Search for the cell housing the specified text and yield its [X, Y] center coordinate. 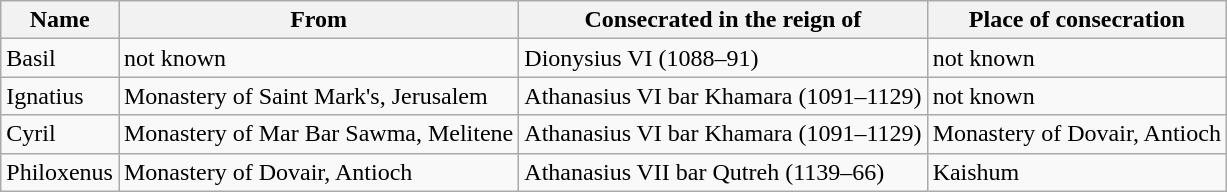
Athanasius VII bar Qutreh (1139–66) [723, 172]
Cyril [60, 134]
From [318, 20]
Name [60, 20]
Dionysius VI (1088–91) [723, 58]
Ignatius [60, 96]
Monastery of Saint Mark's, Jerusalem [318, 96]
Philoxenus [60, 172]
Monastery of Mar Bar Sawma, Melitene [318, 134]
Place of consecration [1076, 20]
Consecrated in the reign of [723, 20]
Basil [60, 58]
Kaishum [1076, 172]
